Return (x, y) of the center of cell containing provided text 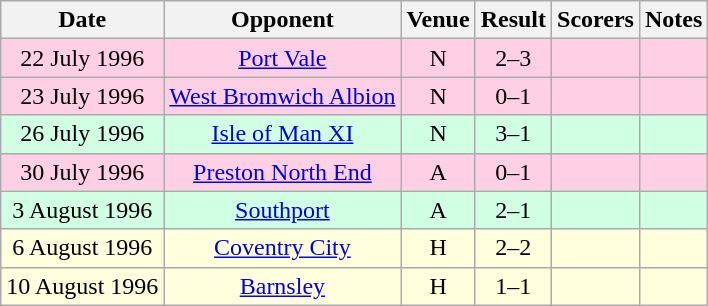
Isle of Man XI (282, 134)
Result (513, 20)
Date (82, 20)
3–1 (513, 134)
1–1 (513, 286)
Venue (438, 20)
6 August 1996 (82, 248)
Scorers (596, 20)
2–3 (513, 58)
26 July 1996 (82, 134)
Barnsley (282, 286)
Coventry City (282, 248)
3 August 1996 (82, 210)
Preston North End (282, 172)
2–2 (513, 248)
10 August 1996 (82, 286)
2–1 (513, 210)
Port Vale (282, 58)
22 July 1996 (82, 58)
30 July 1996 (82, 172)
West Bromwich Albion (282, 96)
Southport (282, 210)
Opponent (282, 20)
Notes (673, 20)
23 July 1996 (82, 96)
